Identify which cell holds the provided text, then report its [X, Y] central coordinate. 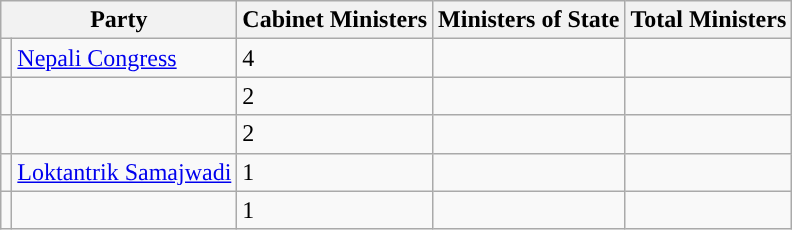
Nepali Congress [124, 58]
Ministers of State [529, 20]
Party [119, 20]
Loktantrik Samajwadi [124, 172]
Cabinet Ministers [335, 20]
Total Ministers [708, 20]
4 [335, 58]
